Identify which cell holds the provided text, then report its [x, y] central coordinate. 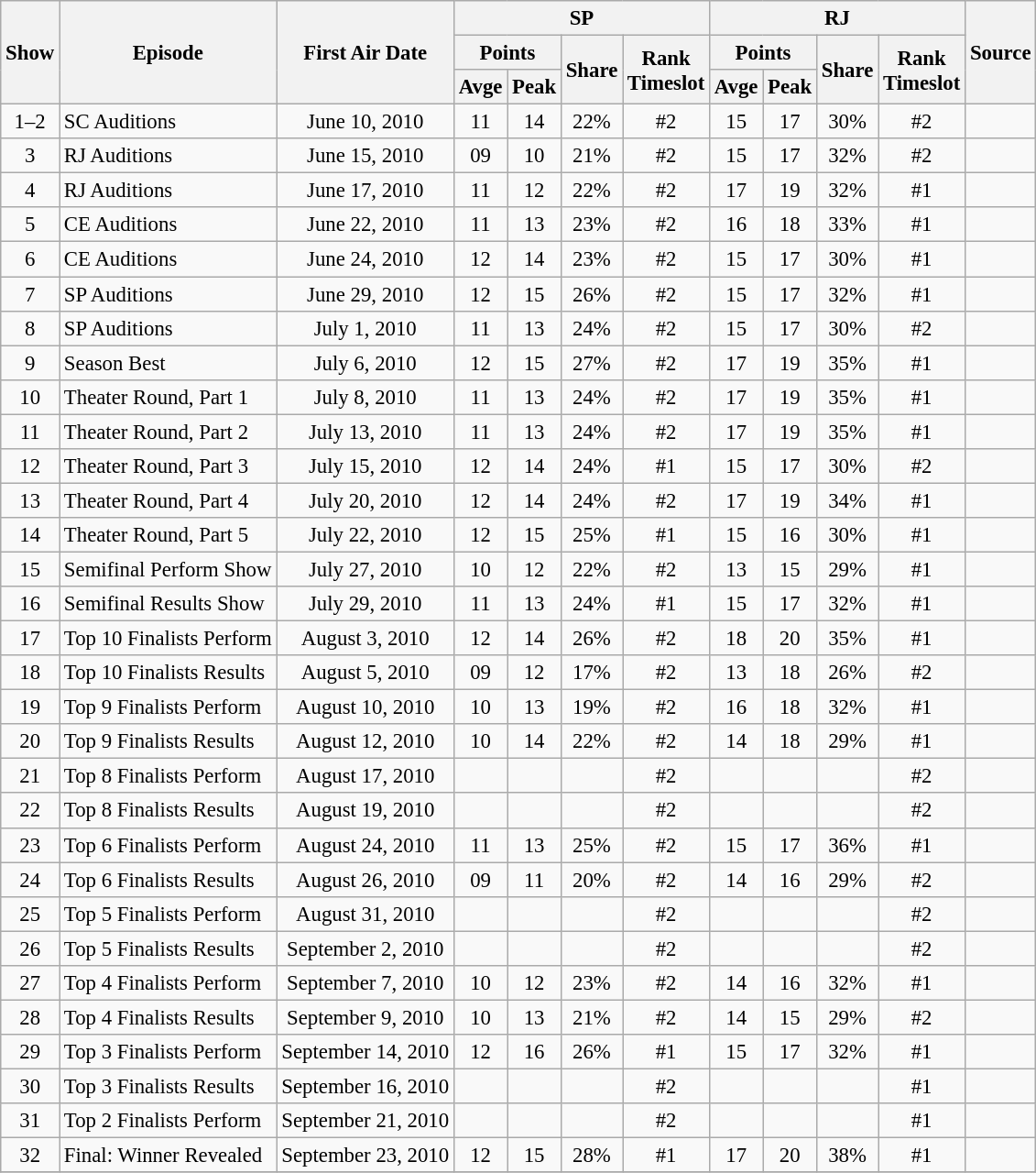
Theater Round, Part 4 [169, 500]
33% [846, 225]
Source [1000, 53]
Theater Round, Part 5 [169, 535]
8 [30, 328]
27 [30, 983]
Theater Round, Part 2 [169, 432]
25 [30, 914]
First Air Date [365, 53]
9 [30, 363]
Top 2 Finalists Perform [169, 1121]
7 [30, 294]
August 12, 2010 [365, 741]
26 [30, 948]
June 15, 2010 [365, 156]
Theater Round, Part 3 [169, 466]
17% [592, 673]
June 17, 2010 [365, 191]
22 [30, 811]
Top 3 Finalists Perform [169, 1052]
3 [30, 156]
August 17, 2010 [365, 776]
Top 10 Finalists Perform [169, 639]
5 [30, 225]
August 31, 2010 [365, 914]
August 5, 2010 [365, 673]
June 22, 2010 [365, 225]
Final: Winner Revealed [169, 1156]
19% [592, 707]
Semifinal Results Show [169, 604]
Semifinal Perform Show [169, 569]
July 20, 2010 [365, 500]
Top 4 Finalists Results [169, 1017]
September 23, 2010 [365, 1156]
Top 5 Finalists Perform [169, 914]
Top 9 Finalists Perform [169, 707]
September 9, 2010 [365, 1017]
June 29, 2010 [365, 294]
June 24, 2010 [365, 259]
Top 9 Finalists Results [169, 741]
20% [592, 880]
28% [592, 1156]
Top 6 Finalists Results [169, 880]
Top 6 Finalists Perform [169, 845]
27% [592, 363]
32 [30, 1156]
24 [30, 880]
RJ [837, 18]
Top 8 Finalists Results [169, 811]
36% [846, 845]
August 3, 2010 [365, 639]
6 [30, 259]
June 10, 2010 [365, 122]
July 29, 2010 [365, 604]
38% [846, 1156]
July 8, 2010 [365, 397]
Top 10 Finalists Results [169, 673]
September 2, 2010 [365, 948]
July 1, 2010 [365, 328]
July 27, 2010 [365, 569]
July 15, 2010 [365, 466]
SP [581, 18]
Season Best [169, 363]
31 [30, 1121]
August 10, 2010 [365, 707]
1–2 [30, 122]
SC Auditions [169, 122]
August 19, 2010 [365, 811]
4 [30, 191]
Show [30, 53]
July 22, 2010 [365, 535]
Top 8 Finalists Perform [169, 776]
July 6, 2010 [365, 363]
Episode [169, 53]
28 [30, 1017]
Theater Round, Part 1 [169, 397]
23 [30, 845]
September 21, 2010 [365, 1121]
September 16, 2010 [365, 1086]
September 14, 2010 [365, 1052]
30 [30, 1086]
August 24, 2010 [365, 845]
September 7, 2010 [365, 983]
29 [30, 1052]
Top 3 Finalists Results [169, 1086]
34% [846, 500]
21 [30, 776]
Top 5 Finalists Results [169, 948]
July 13, 2010 [365, 432]
Top 4 Finalists Perform [169, 983]
August 26, 2010 [365, 880]
